Locate the cell with the specified text and output its (x, y) center coordinate. 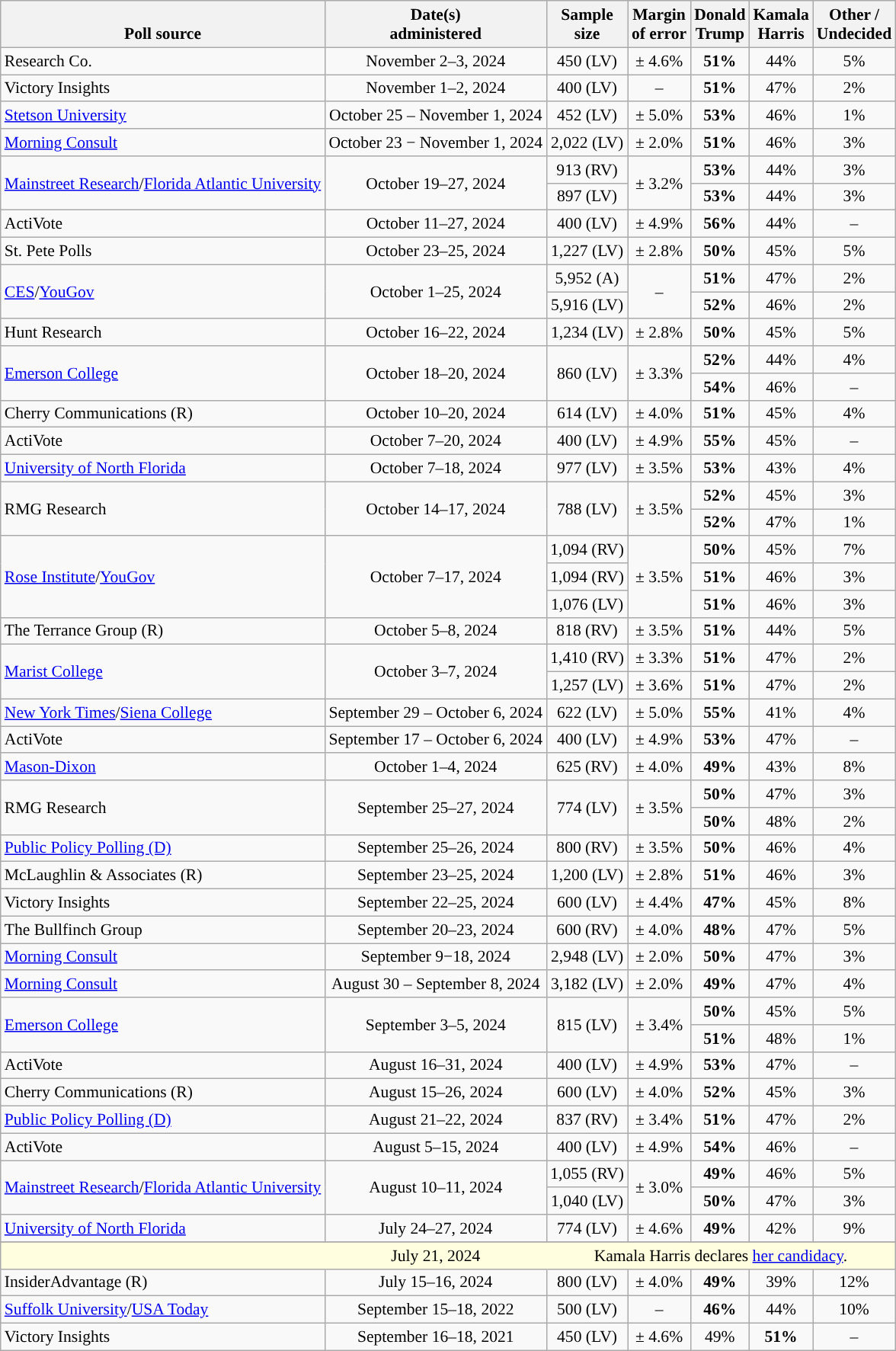
56% (719, 224)
September 9−18, 2024 (436, 957)
September 16–18, 2021 (436, 1337)
± 4.4% (659, 903)
9% (854, 1228)
October 10–20, 2024 (436, 414)
1,200 (LV) (587, 876)
1,257 (LV) (587, 686)
September 22–25, 2024 (436, 903)
622 (LV) (587, 712)
± 3.6% (659, 686)
500 (LV) (587, 1310)
39% (780, 1282)
October 5–8, 2024 (436, 631)
October 7–18, 2024 (436, 469)
818 (RV) (587, 631)
November 2–3, 2024 (436, 61)
41% (780, 712)
July 24–27, 2024 (436, 1228)
5,916 (LV) (587, 306)
Kamala Harris declares her candidacy. (721, 1256)
1,055 (RV) (587, 1174)
913 (RV) (587, 170)
August 21–22, 2024 (436, 1120)
September 23–25, 2024 (436, 876)
September 25–26, 2024 (436, 848)
October 23–25, 2024 (436, 251)
Hunt Research (163, 333)
October 16–22, 2024 (436, 333)
October 14–17, 2024 (436, 509)
August 15–26, 2024 (436, 1093)
Stetson University (163, 116)
800 (RV) (587, 848)
2,022 (LV) (587, 142)
October 25 – November 1, 2024 (436, 116)
CES/YouGov (163, 291)
New York Times/Siena College (163, 712)
October 1–25, 2024 (436, 291)
InsiderAdvantage (R) (163, 1282)
Rose Institute/YouGov (163, 578)
Samplesize (587, 24)
KamalaHarris (780, 24)
Poll source (163, 24)
Suffolk University/USA Today (163, 1310)
Other /Undecided (854, 24)
October 1–4, 2024 (436, 767)
7% (854, 550)
October 11–27, 2024 (436, 224)
Mason-Dixon (163, 767)
October 19–27, 2024 (436, 183)
McLaughlin & Associates (R) (163, 876)
837 (RV) (587, 1120)
± 3.0% (659, 1187)
July 15–16, 2024 (436, 1282)
Marginof error (659, 24)
The Bullfinch Group (163, 930)
September 15–18, 2022 (436, 1310)
± 3.2% (659, 183)
August 16–31, 2024 (436, 1065)
1,040 (LV) (587, 1202)
625 (RV) (587, 767)
August 30 – September 8, 2024 (436, 984)
September 25–27, 2024 (436, 808)
August 10–11, 2024 (436, 1187)
September 29 – October 6, 2024 (436, 712)
Marist College (163, 672)
788 (LV) (587, 509)
614 (LV) (587, 414)
1,076 (LV) (587, 604)
Date(s)administered (436, 24)
Research Co. (163, 61)
800 (LV) (587, 1282)
October 18–20, 2024 (436, 373)
10% (854, 1310)
5,952 (A) (587, 278)
860 (LV) (587, 373)
1,410 (RV) (587, 658)
12% (854, 1282)
October 7–20, 2024 (436, 441)
897 (LV) (587, 197)
815 (LV) (587, 1024)
977 (LV) (587, 469)
452 (LV) (587, 116)
St. Pete Polls (163, 251)
42% (780, 1228)
November 1–2, 2024 (436, 88)
October 3–7, 2024 (436, 672)
July 21, 2024 (436, 1256)
September 17 – October 6, 2024 (436, 740)
October 7–17, 2024 (436, 578)
October 23 − November 1, 2024 (436, 142)
2,948 (LV) (587, 957)
3,182 (LV) (587, 984)
DonaldTrump (719, 24)
August 5–15, 2024 (436, 1147)
600 (RV) (587, 930)
1,227 (LV) (587, 251)
1,234 (LV) (587, 333)
September 3–5, 2024 (436, 1024)
The Terrance Group (R) (163, 631)
September 20–23, 2024 (436, 930)
